Provide the (x, y) coordinate of the cell's center where the given text is located.  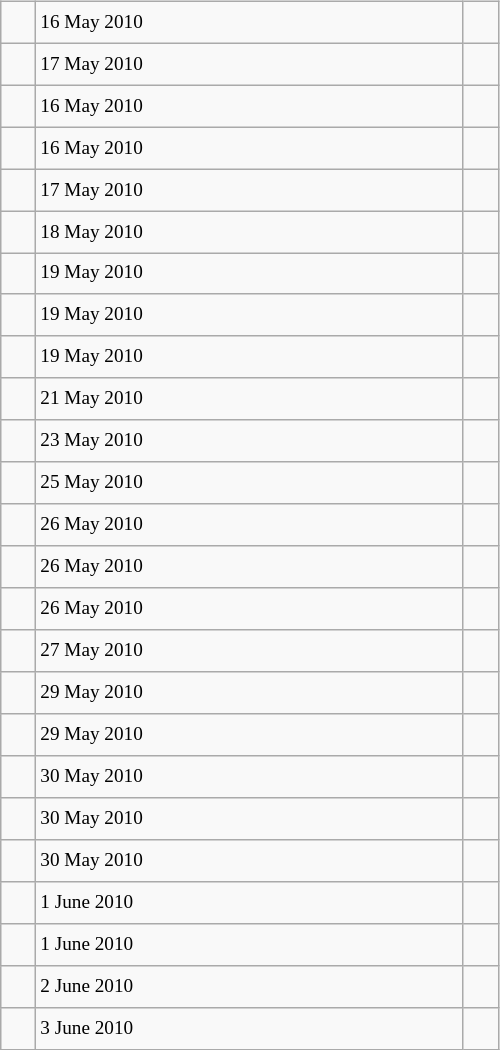
23 May 2010 (250, 441)
3 June 2010 (250, 1028)
2 June 2010 (250, 986)
18 May 2010 (250, 232)
21 May 2010 (250, 399)
27 May 2010 (250, 651)
25 May 2010 (250, 483)
